Pinpoint the cell where the given text exists, returning its (x, y) midpoint coordinate. 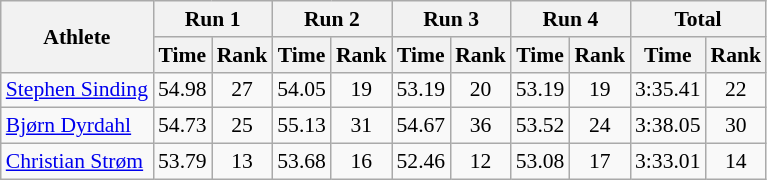
53.08 (540, 162)
Run 3 (452, 19)
22 (736, 90)
Stephen Sinding (77, 90)
Run 4 (570, 19)
3:35.41 (668, 90)
30 (736, 126)
Athlete (77, 36)
Run 1 (212, 19)
52.46 (422, 162)
13 (242, 162)
31 (362, 126)
17 (600, 162)
Run 2 (332, 19)
55.13 (302, 126)
12 (480, 162)
16 (362, 162)
3:33.01 (668, 162)
36 (480, 126)
54.73 (182, 126)
53.52 (540, 126)
54.05 (302, 90)
53.79 (182, 162)
54.67 (422, 126)
3:38.05 (668, 126)
20 (480, 90)
Christian Strøm (77, 162)
Total (698, 19)
14 (736, 162)
54.98 (182, 90)
Bjørn Dyrdahl (77, 126)
24 (600, 126)
27 (242, 90)
25 (242, 126)
53.68 (302, 162)
